Scan for the cell matching the given text and deliver its (x, y) coordinate at center. 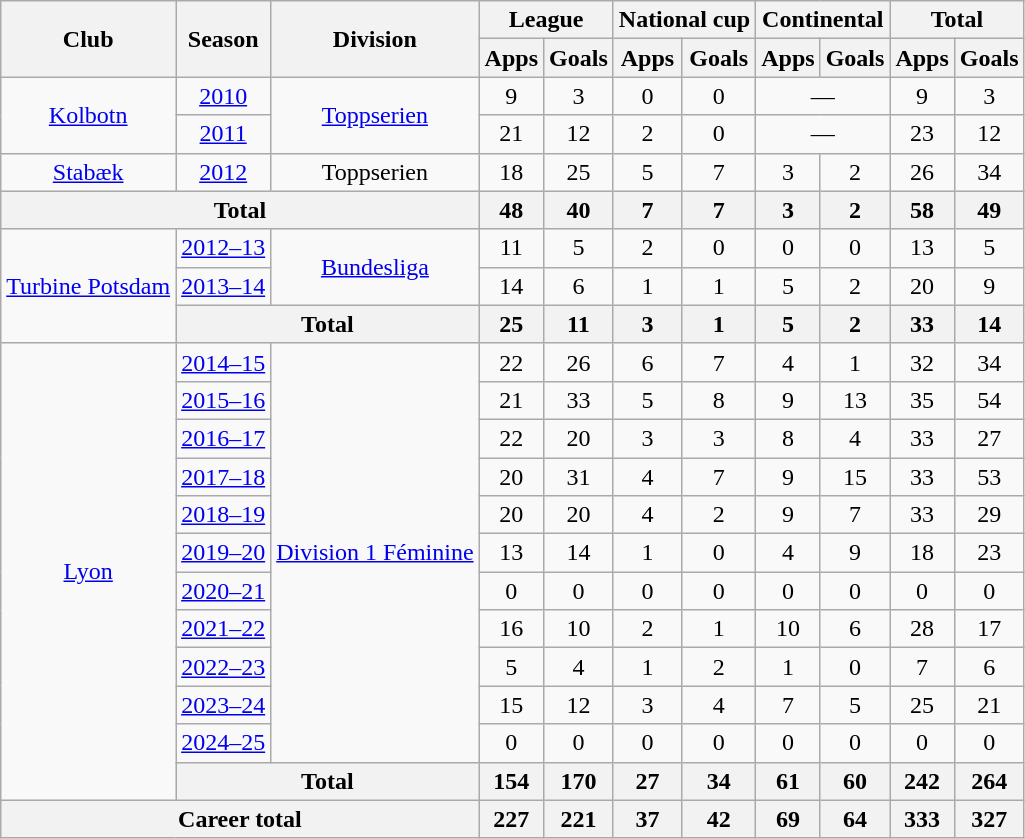
61 (788, 781)
Kolbotn (88, 115)
327 (989, 819)
29 (989, 515)
58 (922, 210)
2012–13 (224, 248)
64 (855, 819)
2015–16 (224, 400)
40 (579, 210)
170 (579, 781)
Season (224, 39)
53 (989, 477)
Turbine Potsdam (88, 286)
221 (579, 819)
32 (922, 362)
31 (579, 477)
Bundesliga (375, 267)
2013–14 (224, 286)
35 (922, 400)
2012 (224, 172)
Career total (240, 819)
154 (511, 781)
264 (989, 781)
227 (511, 819)
16 (511, 629)
69 (788, 819)
Division (375, 39)
2024–25 (224, 743)
2017–18 (224, 477)
League (546, 20)
242 (922, 781)
2010 (224, 96)
Stabæk (88, 172)
48 (511, 210)
2022–23 (224, 667)
2016–17 (224, 438)
60 (855, 781)
Lyon (88, 572)
2018–19 (224, 515)
2019–20 (224, 553)
49 (989, 210)
54 (989, 400)
2011 (224, 134)
28 (922, 629)
2021–22 (224, 629)
37 (647, 819)
42 (719, 819)
17 (989, 629)
2014–15 (224, 362)
333 (922, 819)
Division 1 Féminine (375, 552)
National cup (684, 20)
Continental (823, 20)
Club (88, 39)
2023–24 (224, 705)
2020–21 (224, 591)
